Determine the (X, Y) coordinate at the center of the cell enclosing the given text.  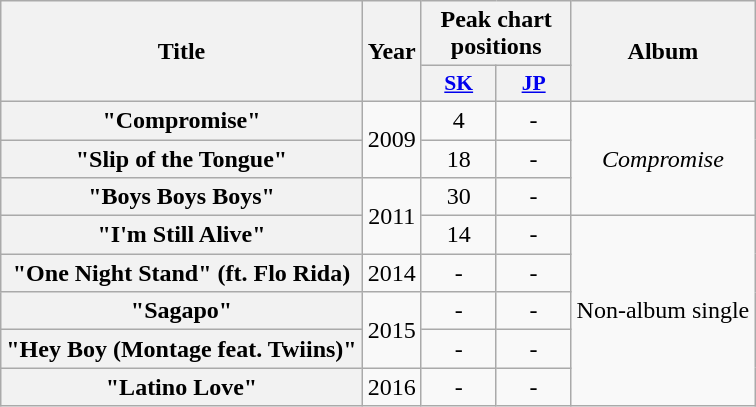
14 (458, 235)
Compromise (663, 158)
"Latino Love" (182, 387)
18 (458, 159)
Non-album single (663, 311)
"One Night Stand" (ft. Flo Rida) (182, 273)
2009 (392, 139)
SK (458, 84)
2016 (392, 387)
2011 (392, 216)
Year (392, 52)
Album (663, 52)
"Sagapo" (182, 311)
"I'm Still Alive" (182, 235)
"Hey Boy (Montage feat. Twiins)" (182, 349)
JP (534, 84)
"Slip of the Tongue" (182, 159)
"Boys Boys Boys" (182, 197)
"Compromise" (182, 120)
2014 (392, 273)
4 (458, 120)
Title (182, 52)
2015 (392, 330)
Peak chart positions (496, 34)
30 (458, 197)
